Determine the (x, y) coordinate at the center of the cell enclosing the given text.  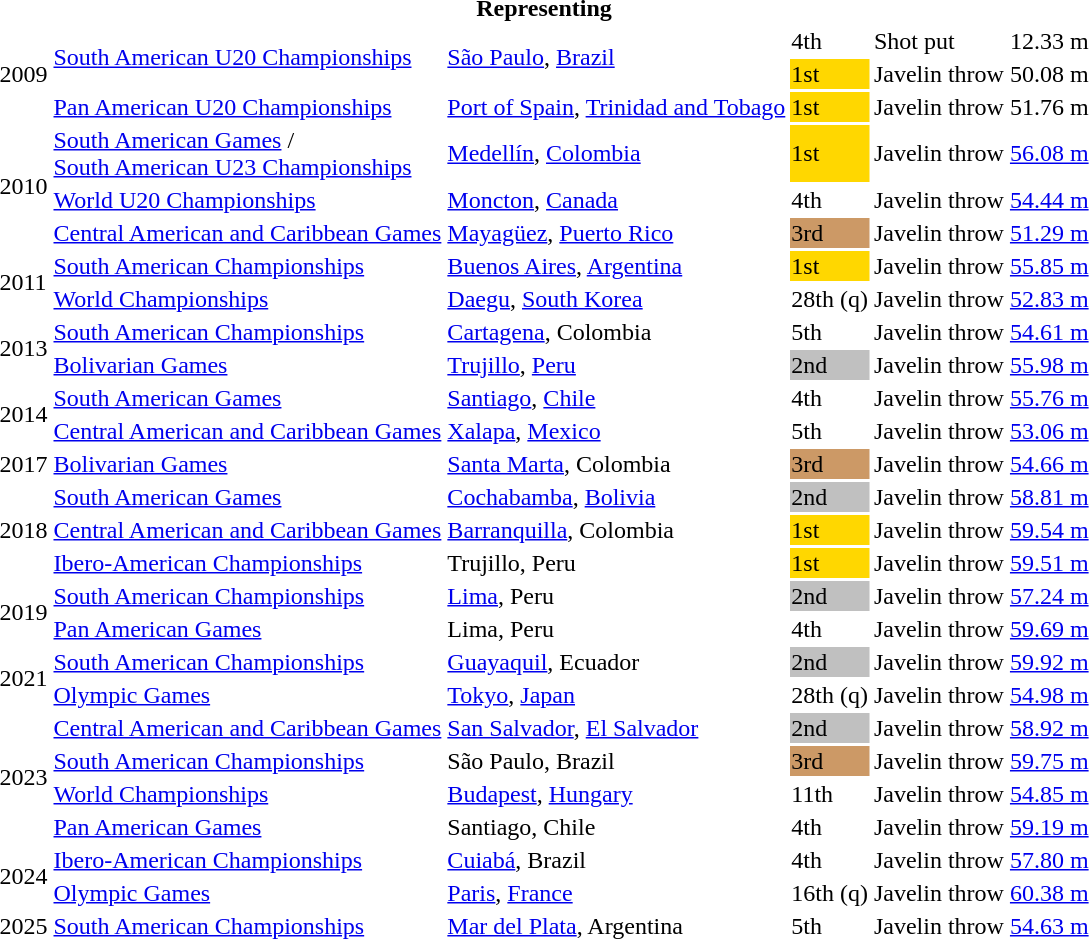
Cochabamba, Bolivia (616, 497)
Mayagüez, Puerto Rico (616, 233)
San Salvador, El Salvador (616, 728)
World U20 Championships (248, 200)
Barranquilla, Colombia (616, 530)
Cartagena, Colombia (616, 332)
Buenos Aires, Argentina (616, 266)
Pan American U20 Championships (248, 107)
Guayaquil, Ecuador (616, 662)
Shot put (938, 41)
South American Games /South American U23 Championships (248, 154)
Daegu, South Korea (616, 299)
11th (830, 794)
Port of Spain, Trinidad and Tobago (616, 107)
Xalapa, Mexico (616, 431)
Santa Marta, Colombia (616, 464)
Budapest, Hungary (616, 794)
Tokyo, Japan (616, 695)
16th (q) (830, 893)
Moncton, Canada (616, 200)
South American U20 Championships (248, 58)
Cuiabá, Brazil (616, 860)
Medellín, Colombia (616, 154)
Paris, France (616, 893)
